Return the (x, y) coordinate for the center point of the cell that contains the specified text.  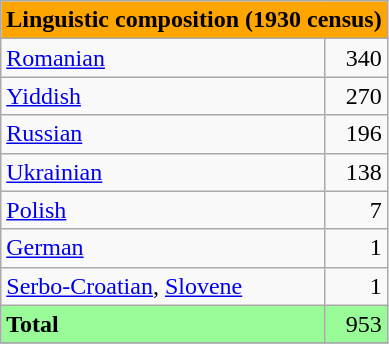
Russian (164, 134)
German (164, 248)
Linguistic composition (1930 census) (194, 20)
Romanian (164, 58)
7 (356, 210)
Serbo-Croatian, Slovene (164, 286)
Yiddish (164, 96)
138 (356, 172)
953 (356, 324)
270 (356, 96)
196 (356, 134)
Ukrainian (164, 172)
Total (164, 324)
340 (356, 58)
Polish (164, 210)
